Search for the cell housing the specified text and yield its (x, y) center coordinate. 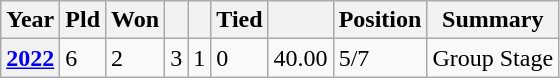
2022 (30, 58)
Summary (493, 20)
Year (30, 20)
Won (136, 20)
Tied (240, 20)
3 (176, 58)
40.00 (300, 58)
5/7 (380, 58)
0 (240, 58)
Pld (83, 20)
6 (83, 58)
Group Stage (493, 58)
Position (380, 20)
2 (136, 58)
1 (200, 58)
